Capture the cell that displays the provided text and extract its (X, Y) central coordinate. 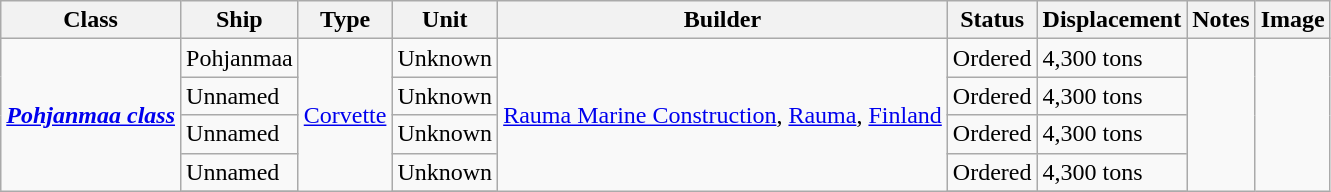
Notes (1221, 20)
Image (1292, 20)
Rauma Marine Construction, Rauma, Finland (723, 115)
Builder (723, 20)
Class (91, 20)
Pohjanmaa (240, 58)
Corvette (345, 115)
Pohjanmaa class (91, 115)
Displacement (1112, 20)
Status (992, 20)
Ship (240, 20)
Type (345, 20)
Unit (445, 20)
